Scan for the cell matching the given text and deliver its [x, y] coordinate at center. 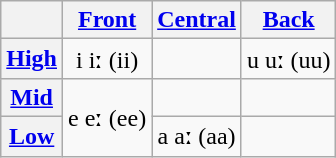
Mid [32, 97]
e eː (ee) [108, 117]
Back [288, 20]
i iː (ii) [108, 59]
u uː (uu) [288, 59]
Central [197, 20]
Low [32, 136]
a aː (aa) [197, 136]
Front [108, 20]
High [32, 59]
